Scan for the cell matching the given text and deliver its (x, y) coordinate at center. 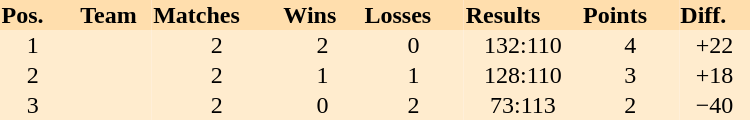
Matches (217, 15)
Wins (322, 15)
Team (108, 15)
Losses (414, 15)
73:113 (522, 105)
+22 (714, 45)
−40 (714, 105)
Pos. (32, 15)
Points (630, 15)
132:110 (522, 45)
Results (522, 15)
128:110 (522, 75)
Diff. (714, 15)
+18 (714, 75)
4 (630, 45)
